Scan for the cell matching the given text and deliver its [X, Y] coordinate at center. 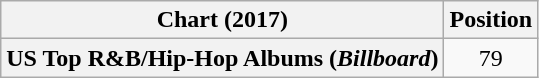
Chart (2017) [222, 20]
79 [491, 58]
Position [491, 20]
US Top R&B/Hip-Hop Albums (Billboard) [222, 58]
